Extract the [X, Y] coordinate from the center of the cell holding the provided text.  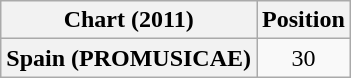
Spain (PROMUSICAE) [129, 58]
Position [304, 20]
30 [304, 58]
Chart (2011) [129, 20]
